Capture the cell that displays the provided text and extract its [x, y] central coordinate. 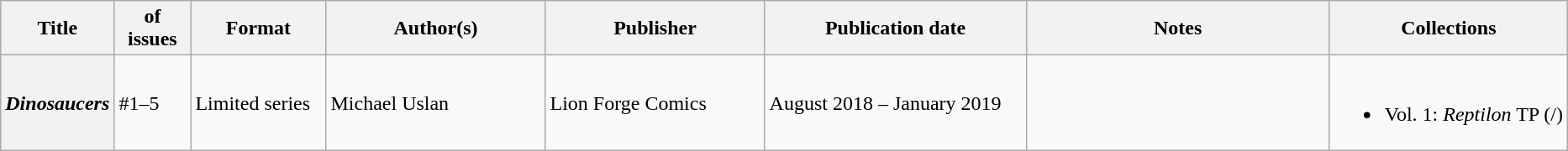
Publication date [896, 29]
Publisher [655, 29]
August 2018 – January 2019 [896, 102]
Limited series [259, 102]
Collections [1449, 29]
Notes [1178, 29]
Lion Forge Comics [655, 102]
#1–5 [153, 102]
Title [57, 29]
Michael Uslan [435, 102]
Format [259, 29]
Dinosaucers [57, 102]
Vol. 1: Reptilon TP (/) [1449, 102]
of issues [153, 29]
Author(s) [435, 29]
